Return the [X, Y] coordinate for the center point of the cell that contains the specified text.  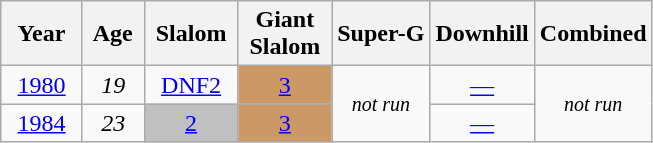
2 [191, 123]
Giant Slalom [285, 34]
Age [113, 34]
19 [113, 85]
Slalom [191, 34]
Year [42, 34]
Downhill [482, 34]
23 [113, 123]
1980 [42, 85]
Super-G [381, 34]
Combined [593, 34]
1984 [42, 123]
DNF2 [191, 85]
